Return the [x, y] coordinate for the center point of the cell that contains the specified text.  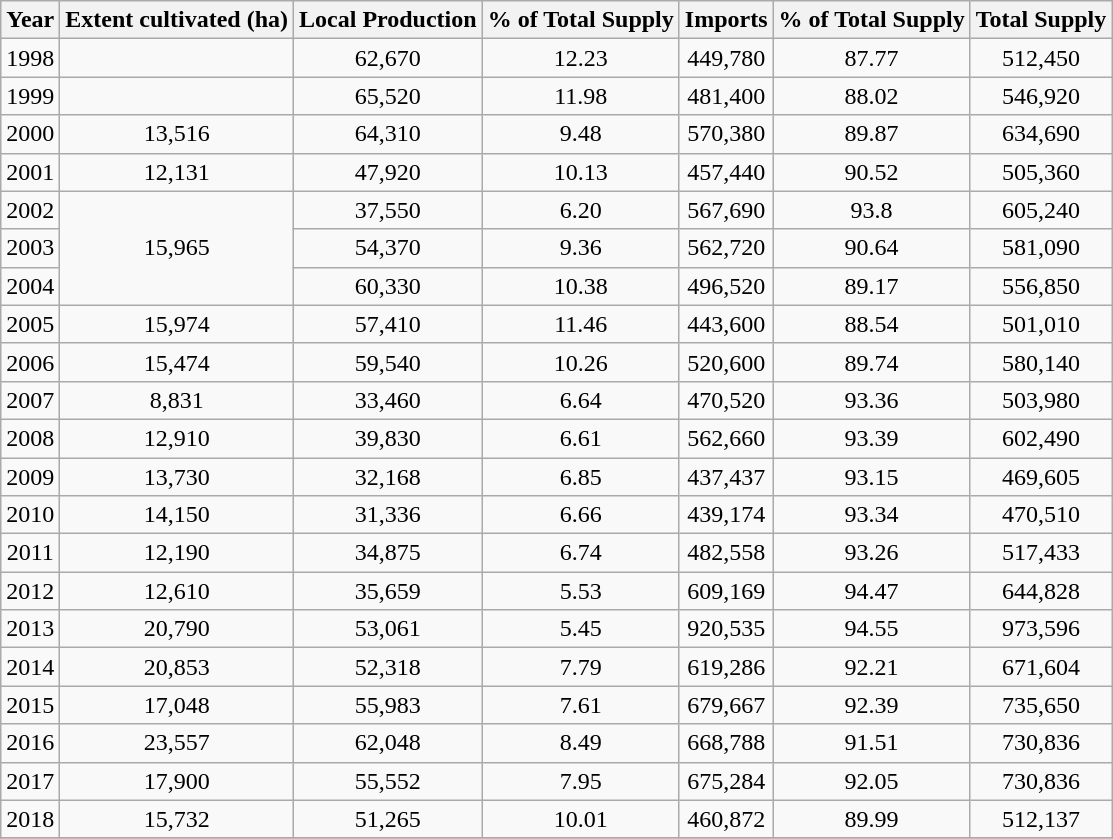
93.39 [872, 438]
55,552 [388, 781]
7.95 [580, 781]
39,830 [388, 438]
60,330 [388, 286]
20,853 [177, 667]
9.36 [580, 248]
2004 [30, 286]
644,828 [1041, 591]
1999 [30, 96]
2011 [30, 553]
605,240 [1041, 210]
1998 [30, 58]
2007 [30, 400]
53,061 [388, 629]
90.64 [872, 248]
89.74 [872, 362]
55,983 [388, 705]
735,650 [1041, 705]
439,174 [726, 515]
2013 [30, 629]
92.21 [872, 667]
12,190 [177, 553]
65,520 [388, 96]
90.52 [872, 172]
2017 [30, 781]
2006 [30, 362]
93.34 [872, 515]
2016 [30, 743]
93.8 [872, 210]
89.99 [872, 819]
6.85 [580, 477]
482,558 [726, 553]
87.77 [872, 58]
13,516 [177, 134]
567,690 [726, 210]
2000 [30, 134]
11.46 [580, 324]
8,831 [177, 400]
12,131 [177, 172]
470,510 [1041, 515]
92.39 [872, 705]
2010 [30, 515]
17,900 [177, 781]
89.87 [872, 134]
88.02 [872, 96]
93.36 [872, 400]
2018 [30, 819]
602,490 [1041, 438]
6.66 [580, 515]
470,520 [726, 400]
35,659 [388, 591]
92.05 [872, 781]
93.15 [872, 477]
32,168 [388, 477]
6.20 [580, 210]
9.48 [580, 134]
15,474 [177, 362]
7.79 [580, 667]
89.17 [872, 286]
12.23 [580, 58]
88.54 [872, 324]
512,450 [1041, 58]
62,048 [388, 743]
520,600 [726, 362]
443,600 [726, 324]
449,780 [726, 58]
973,596 [1041, 629]
562,720 [726, 248]
2015 [30, 705]
Total Supply [1041, 20]
517,433 [1041, 553]
14,150 [177, 515]
7.61 [580, 705]
Extent cultivated (ha) [177, 20]
34,875 [388, 553]
6.64 [580, 400]
2009 [30, 477]
481,400 [726, 96]
556,850 [1041, 286]
91.51 [872, 743]
562,660 [726, 438]
6.61 [580, 438]
15,965 [177, 248]
10.26 [580, 362]
437,437 [726, 477]
671,604 [1041, 667]
10.38 [580, 286]
668,788 [726, 743]
31,336 [388, 515]
2003 [30, 248]
54,370 [388, 248]
570,380 [726, 134]
512,137 [1041, 819]
94.55 [872, 629]
47,920 [388, 172]
920,535 [726, 629]
62,670 [388, 58]
10.01 [580, 819]
57,410 [388, 324]
23,557 [177, 743]
Local Production [388, 20]
2008 [30, 438]
609,169 [726, 591]
12,910 [177, 438]
580,140 [1041, 362]
93.26 [872, 553]
64,310 [388, 134]
17,048 [177, 705]
Imports [726, 20]
460,872 [726, 819]
94.47 [872, 591]
634,690 [1041, 134]
2002 [30, 210]
457,440 [726, 172]
5.53 [580, 591]
Year [30, 20]
2005 [30, 324]
13,730 [177, 477]
51,265 [388, 819]
503,980 [1041, 400]
546,920 [1041, 96]
679,667 [726, 705]
15,732 [177, 819]
619,286 [726, 667]
6.74 [580, 553]
2014 [30, 667]
5.45 [580, 629]
11.98 [580, 96]
469,605 [1041, 477]
59,540 [388, 362]
12,610 [177, 591]
20,790 [177, 629]
15,974 [177, 324]
2001 [30, 172]
581,090 [1041, 248]
33,460 [388, 400]
2012 [30, 591]
505,360 [1041, 172]
37,550 [388, 210]
675,284 [726, 781]
8.49 [580, 743]
501,010 [1041, 324]
52,318 [388, 667]
496,520 [726, 286]
10.13 [580, 172]
